Return (x, y) of the center of cell containing provided text 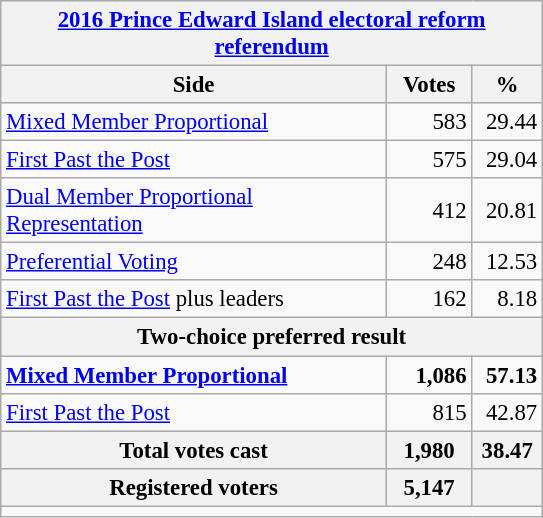
1,980 (429, 450)
Total votes cast (194, 450)
57.13 (508, 375)
412 (429, 210)
First Past the Post plus leaders (194, 299)
248 (429, 262)
162 (429, 299)
Two-choice preferred result (272, 337)
29.04 (508, 160)
% (508, 85)
Dual Member Proportional Representation (194, 210)
Preferential Voting (194, 262)
20.81 (508, 210)
2016 Prince Edward Island electoral reform referendum (272, 34)
1,086 (429, 375)
8.18 (508, 299)
29.44 (508, 122)
575 (429, 160)
583 (429, 122)
Side (194, 85)
38.47 (508, 450)
12.53 (508, 262)
Registered voters (194, 487)
Votes (429, 85)
5,147 (429, 487)
815 (429, 412)
42.87 (508, 412)
